Pinpoint the cell where the given text exists, returning its [x, y] midpoint coordinate. 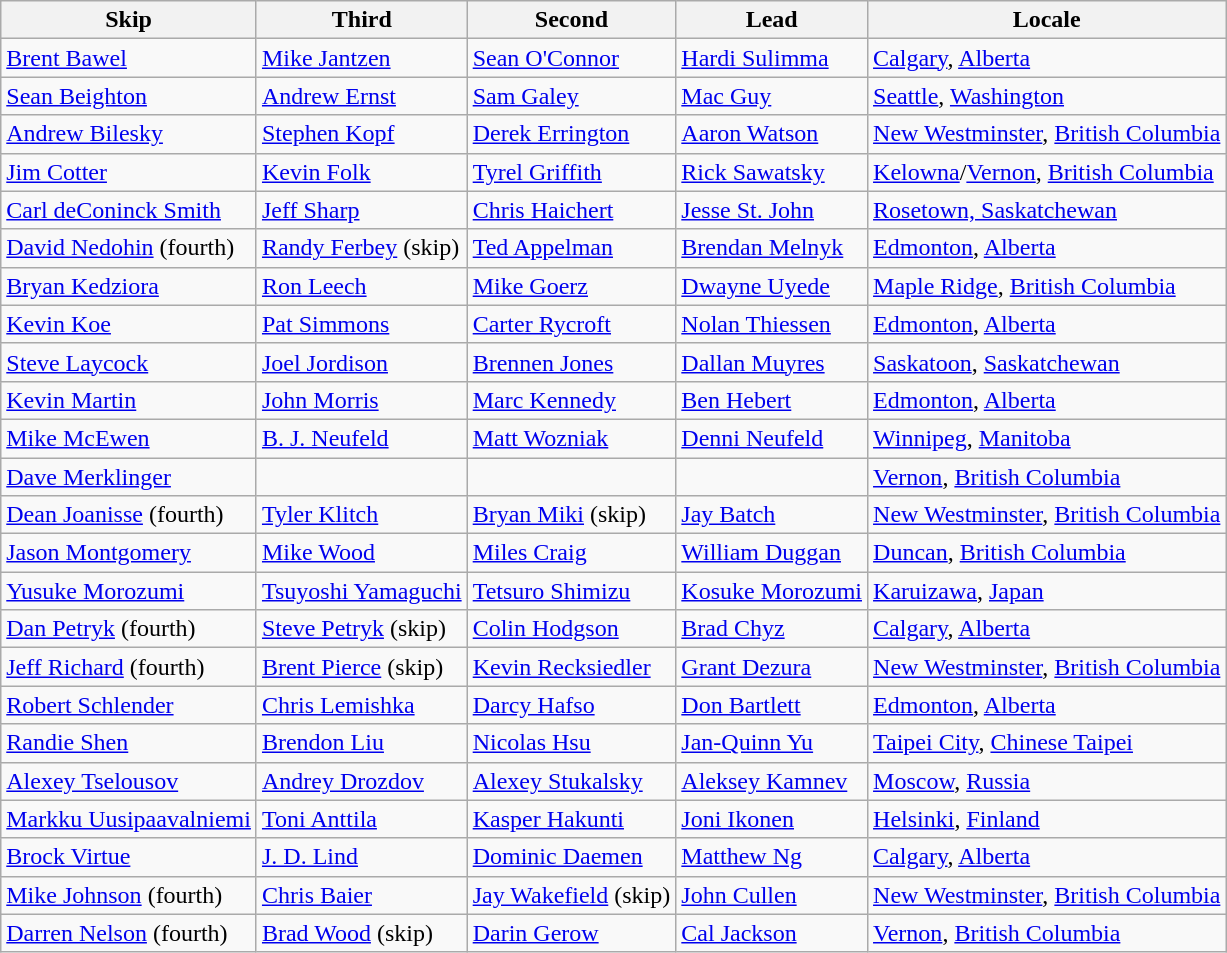
Kelowna/Vernon, British Columbia [1047, 172]
Duncan, British Columbia [1047, 553]
Tsuyoshi Yamaguchi [362, 591]
Brock Virtue [129, 857]
Sam Galey [572, 96]
Dwayne Uyede [772, 286]
Kevin Martin [129, 400]
Dan Petryk (fourth) [129, 629]
Ted Appelman [572, 248]
Andrew Ernst [362, 96]
Jason Montgomery [129, 553]
William Duggan [772, 553]
Mike Jantzen [362, 58]
Steve Laycock [129, 362]
Randy Ferbey (skip) [362, 248]
Karuizawa, Japan [1047, 591]
Winnipeg, Manitoba [1047, 438]
Cal Jackson [772, 933]
Mac Guy [772, 96]
Markku Uusipaavalniemi [129, 819]
Mike Wood [362, 553]
Matthew Ng [772, 857]
Brad Wood (skip) [362, 933]
Brendon Liu [362, 743]
Brendan Melnyk [772, 248]
Colin Hodgson [572, 629]
Jesse St. John [772, 210]
Chris Haichert [572, 210]
Maple Ridge, British Columbia [1047, 286]
Matt Wozniak [572, 438]
Darcy Hafso [572, 705]
Carter Rycroft [572, 324]
Stephen Kopf [362, 134]
Jeff Richard (fourth) [129, 667]
Don Bartlett [772, 705]
Kevin Koe [129, 324]
Mike McEwen [129, 438]
J. D. Lind [362, 857]
Brad Chyz [772, 629]
Ben Hebert [772, 400]
Grant Dezura [772, 667]
Darin Gerow [572, 933]
Carl deConinck Smith [129, 210]
Ron Leech [362, 286]
Jan-Quinn Yu [772, 743]
Nolan Thiessen [772, 324]
Brennen Jones [572, 362]
Denni Neufeld [772, 438]
Bryan Miki (skip) [572, 515]
Jay Batch [772, 515]
Dallan Muyres [772, 362]
Toni Anttila [362, 819]
Tyrel Griffith [572, 172]
Kasper Hakunti [572, 819]
Marc Kennedy [572, 400]
Alexey Stukalsky [572, 781]
Dave Merklinger [129, 477]
Sean Beighton [129, 96]
Kevin Recksiedler [572, 667]
Jay Wakefield (skip) [572, 895]
Lead [772, 20]
Steve Petryk (skip) [362, 629]
B. J. Neufeld [362, 438]
Mike Goerz [572, 286]
Brent Pierce (skip) [362, 667]
Dean Joanisse (fourth) [129, 515]
Kosuke Morozumi [772, 591]
Andrey Drozdov [362, 781]
John Morris [362, 400]
Pat Simmons [362, 324]
David Nedohin (fourth) [129, 248]
Second [572, 20]
Moscow, Russia [1047, 781]
Robert Schlender [129, 705]
Kevin Folk [362, 172]
Tetsuro Shimizu [572, 591]
Randie Shen [129, 743]
Hardi Sulimma [772, 58]
Derek Errington [572, 134]
Tyler Klitch [362, 515]
Joel Jordison [362, 362]
Rick Sawatsky [772, 172]
Darren Nelson (fourth) [129, 933]
Helsinki, Finland [1047, 819]
Aleksey Kamnev [772, 781]
Jim Cotter [129, 172]
Nicolas Hsu [572, 743]
Aaron Watson [772, 134]
Rosetown, Saskatchewan [1047, 210]
Sean O'Connor [572, 58]
Mike Johnson (fourth) [129, 895]
Joni Ikonen [772, 819]
Skip [129, 20]
Brent Bawel [129, 58]
Yusuke Morozumi [129, 591]
Saskatoon, Saskatchewan [1047, 362]
Jeff Sharp [362, 210]
Chris Lemishka [362, 705]
John Cullen [772, 895]
Chris Baier [362, 895]
Alexey Tselousov [129, 781]
Seattle, Washington [1047, 96]
Locale [1047, 20]
Miles Craig [572, 553]
Dominic Daemen [572, 857]
Third [362, 20]
Taipei City, Chinese Taipei [1047, 743]
Andrew Bilesky [129, 134]
Bryan Kedziora [129, 286]
